For the text-containing cell, return its midpoint in [x, y] coordinate format. 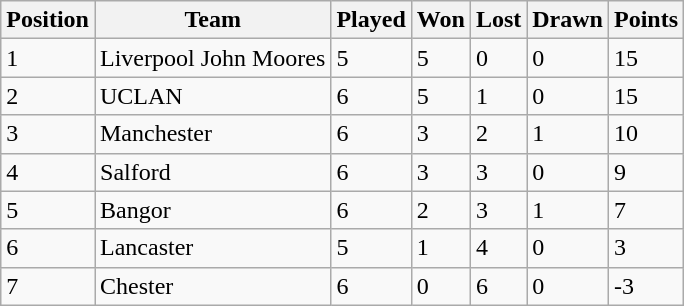
Chester [212, 286]
10 [646, 134]
Position [48, 20]
Liverpool John Moores [212, 58]
Bangor [212, 210]
Manchester [212, 134]
Lancaster [212, 248]
Salford [212, 172]
Lost [498, 20]
Played [371, 20]
Points [646, 20]
Drawn [568, 20]
9 [646, 172]
-3 [646, 286]
Team [212, 20]
Won [440, 20]
UCLAN [212, 96]
